Pinpoint the cell where the given text exists, returning its [x, y] midpoint coordinate. 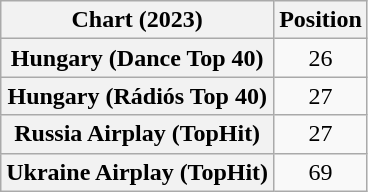
Russia Airplay (TopHit) [138, 134]
Hungary (Rádiós Top 40) [138, 96]
69 [321, 172]
Position [321, 20]
Ukraine Airplay (TopHit) [138, 172]
Chart (2023) [138, 20]
Hungary (Dance Top 40) [138, 58]
26 [321, 58]
